Return the (x, y) coordinate for the center point of the cell that contains the specified text.  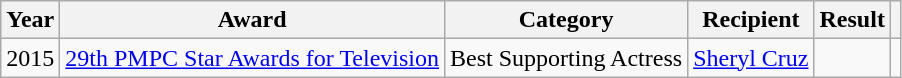
Award (252, 20)
Best Supporting Actress (566, 58)
Category (566, 20)
29th PMPC Star Awards for Television (252, 58)
Recipient (751, 20)
Result (852, 20)
Year (30, 20)
Sheryl Cruz (751, 58)
2015 (30, 58)
